Return the [X, Y] coordinate for the center point of the cell that contains the specified text.  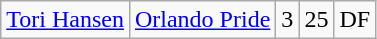
25 [316, 20]
Orlando Pride [202, 20]
Tori Hansen [66, 20]
DF [355, 20]
3 [288, 20]
